Pinpoint the cell where the given text exists, returning its [X, Y] midpoint coordinate. 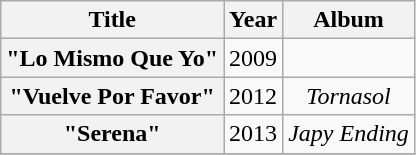
"Serena" [112, 134]
Japy Ending [349, 134]
2013 [254, 134]
Title [112, 20]
"Lo Mismo Que Yo" [112, 58]
Album [349, 20]
2009 [254, 58]
2012 [254, 96]
"Vuelve Por Favor" [112, 96]
Tornasol [349, 96]
Year [254, 20]
